Locate the cell with the specified text and output its [X, Y] center coordinate. 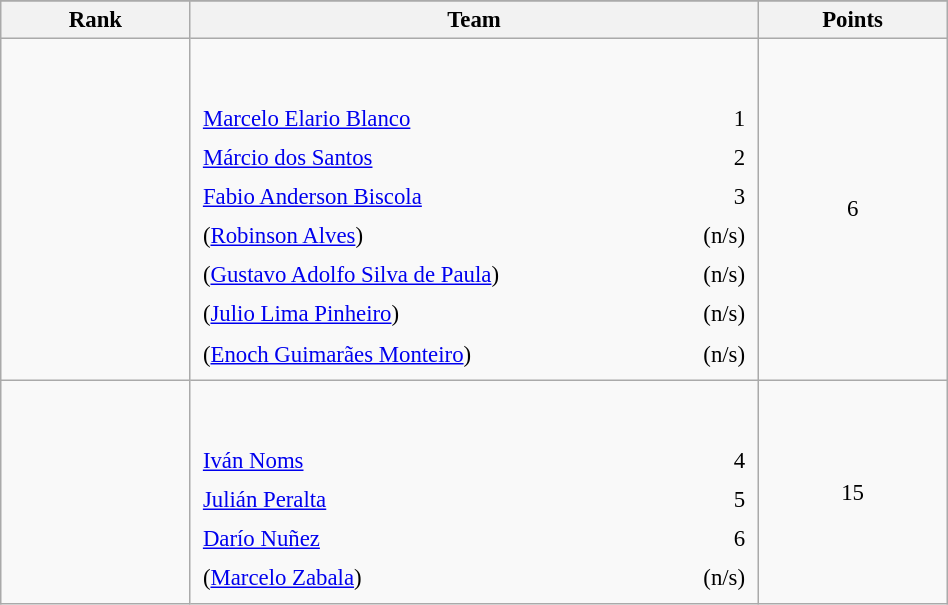
Fabio Anderson Biscola [433, 197]
Iván Noms [408, 460]
Darío Nuñez [408, 538]
Marcelo Elario Blanco [433, 119]
(Marcelo Zabala) [408, 577]
Rank [96, 20]
1 [710, 119]
5 [686, 499]
15 [852, 492]
4 [686, 460]
Team [474, 20]
(Enoch Guimarães Monteiro) [433, 353]
2 [710, 158]
(Robinson Alves) [433, 236]
Julián Peralta [408, 499]
(Gustavo Adolfo Silva de Paula) [433, 275]
Points [852, 20]
Iván Noms 4 Julián Peralta 5 Darío Nuñez 6 (Marcelo Zabala) (n/s) [474, 492]
3 [710, 197]
Márcio dos Santos [433, 158]
(Julio Lima Pinheiro) [433, 314]
